Scan for the cell matching the given text and deliver its [x, y] coordinate at center. 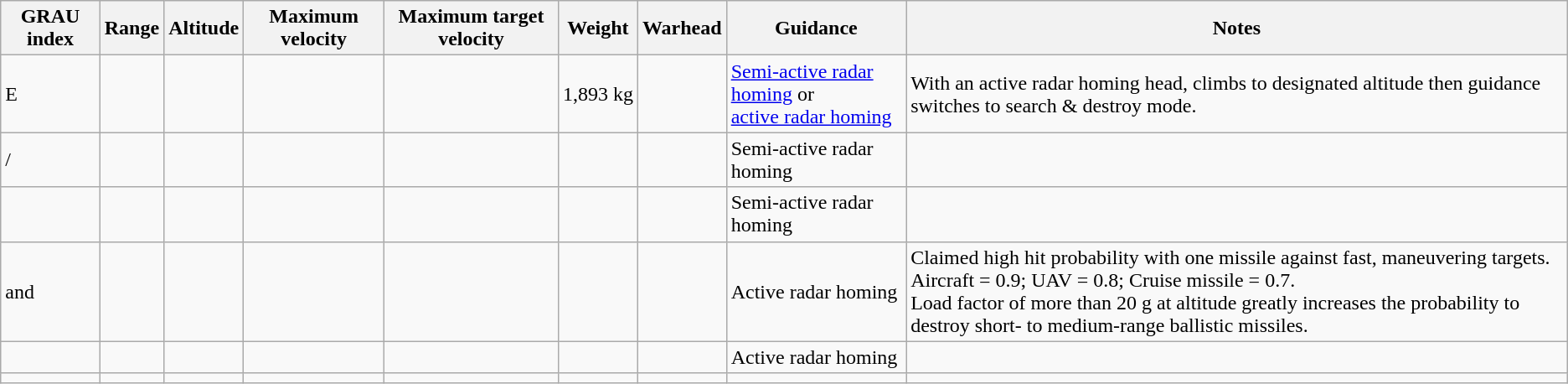
GRAU index [50, 29]
and [50, 292]
Maximum velocity [314, 29]
Semi-active radar homing oractive radar homing [816, 94]
1,893 kg [598, 94]
Range [132, 29]
Weight [598, 29]
With an active radar homing head, climbs to designated altitude then guidance switches to search & destroy mode. [1237, 94]
Maximum target velocity [472, 29]
E [50, 94]
/ [50, 159]
Warhead [682, 29]
Notes [1237, 29]
Guidance [816, 29]
Altitude [204, 29]
